Locate the cell with the specified text and output its [x, y] center coordinate. 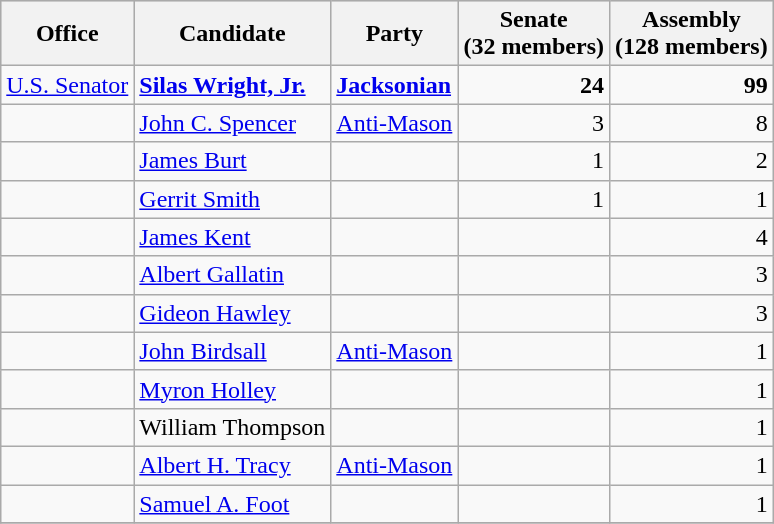
99 [692, 85]
2 [692, 161]
Gideon Hawley [232, 313]
Jacksonian [394, 85]
James Burt [232, 161]
Candidate [232, 34]
Senate (32 members) [534, 34]
Myron Holley [232, 389]
4 [692, 237]
John Birdsall [232, 351]
John C. Spencer [232, 123]
Silas Wright, Jr. [232, 85]
Albert H. Tracy [232, 465]
U.S. Senator [68, 85]
Samuel A. Foot [232, 503]
William Thompson [232, 427]
Office [68, 34]
Assembly (128 members) [692, 34]
Party [394, 34]
James Kent [232, 237]
8 [692, 123]
24 [534, 85]
Albert Gallatin [232, 275]
Gerrit Smith [232, 199]
